Detect which cell encompasses the target text, then output its (X, Y) center coordinate. 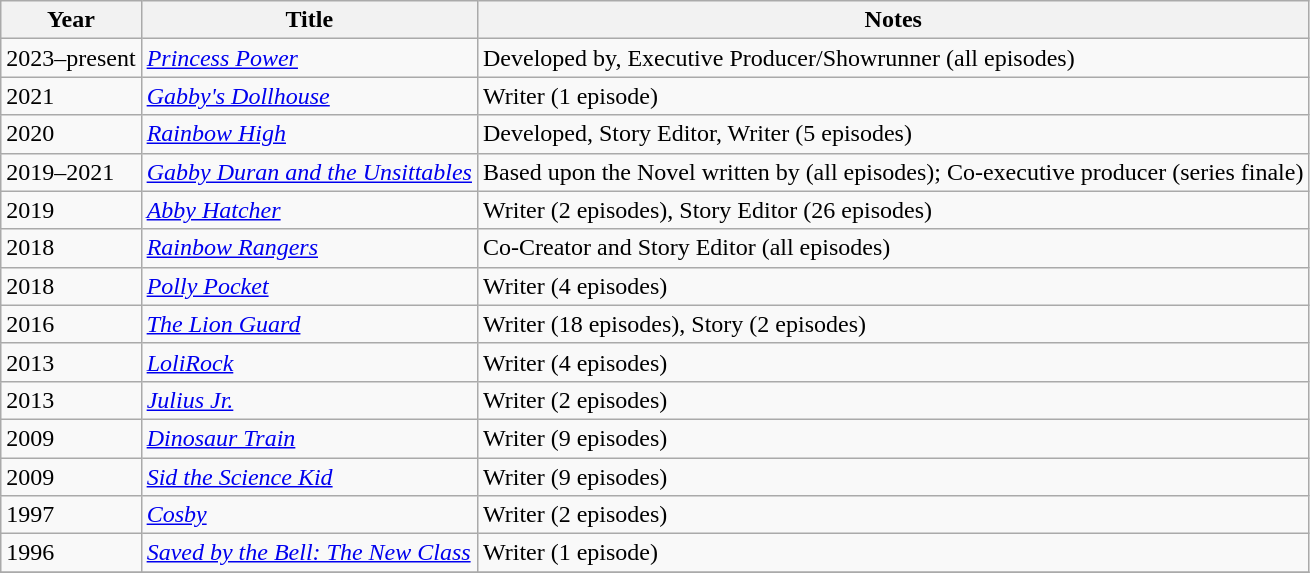
2021 (71, 96)
Developed by, Executive Producer/Showrunner (all episodes) (892, 58)
LoliRock (309, 362)
Developed, Story Editor, Writer (5 episodes) (892, 134)
Writer (2 episodes), Story Editor (26 episodes) (892, 210)
2019 (71, 210)
1996 (71, 553)
Dinosaur Train (309, 438)
Princess Power (309, 58)
Notes (892, 20)
2016 (71, 324)
Gabby's Dollhouse (309, 96)
Saved by the Bell: The New Class (309, 553)
2020 (71, 134)
Cosby (309, 515)
2019–2021 (71, 172)
Sid the Science Kid (309, 477)
Abby Hatcher (309, 210)
Writer (18 episodes), Story (2 episodes) (892, 324)
Rainbow Rangers (309, 248)
Rainbow High (309, 134)
Julius Jr. (309, 400)
2023–present (71, 58)
Gabby Duran and the Unsittables (309, 172)
Co-Creator and Story Editor (all episodes) (892, 248)
The Lion Guard (309, 324)
Based upon the Novel written by (all episodes); Co-executive producer (series finale) (892, 172)
Polly Pocket (309, 286)
1997 (71, 515)
Title (309, 20)
Year (71, 20)
